Detect which cell encompasses the target text, then output its (X, Y) center coordinate. 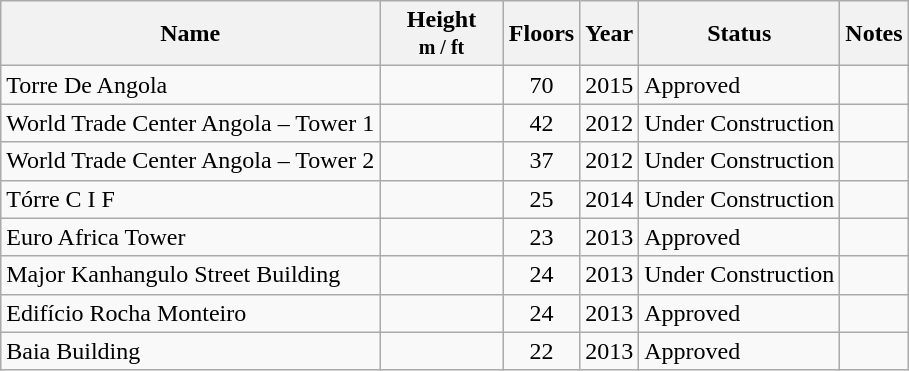
37 (541, 161)
70 (541, 85)
Floors (541, 34)
42 (541, 123)
Baia Building (190, 351)
World Trade Center Angola – Tower 2 (190, 161)
Tórre C I F (190, 199)
2014 (610, 199)
22 (541, 351)
2015 (610, 85)
Status (740, 34)
Heightm / ft (442, 34)
Name (190, 34)
Edifício Rocha Monteiro (190, 313)
Notes (874, 34)
25 (541, 199)
World Trade Center Angola – Tower 1 (190, 123)
Torre De Angola (190, 85)
Major Kanhangulo Street Building (190, 275)
Year (610, 34)
Euro Africa Tower (190, 237)
23 (541, 237)
